Capture the cell that displays the provided text and extract its (X, Y) central coordinate. 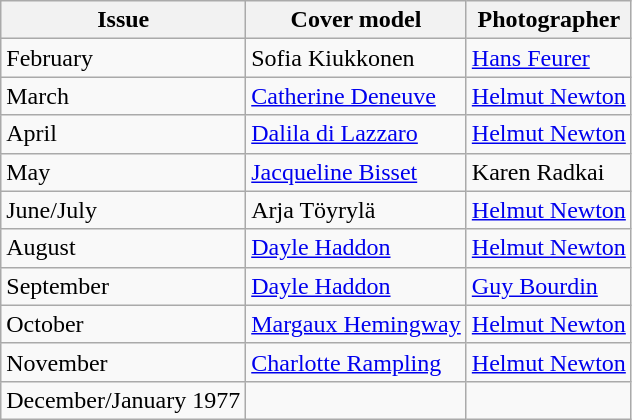
Photographer (548, 20)
Cover model (356, 20)
Guy Bourdin (548, 286)
Charlotte Rampling (356, 362)
November (124, 362)
February (124, 58)
October (124, 324)
Margaux Hemingway (356, 324)
December/January 1977 (124, 400)
Catherine Deneuve (356, 96)
Jacqueline Bisset (356, 172)
June/July (124, 210)
May (124, 172)
Dalila di Lazzaro (356, 134)
March (124, 96)
August (124, 248)
Sofia Kiukkonen (356, 58)
Issue (124, 20)
April (124, 134)
Arja Töyrylä (356, 210)
September (124, 286)
Karen Radkai (548, 172)
Hans Feurer (548, 58)
